Search for the cell housing the specified text and yield its (X, Y) center coordinate. 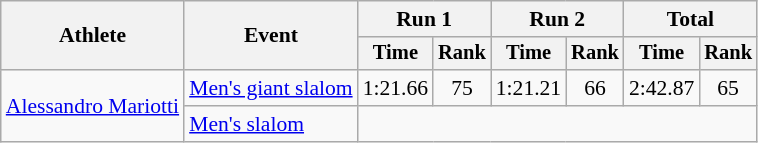
Men's giant slalom (271, 88)
Run 1 (424, 19)
Men's slalom (271, 124)
Athlete (92, 36)
75 (462, 88)
Event (271, 36)
Total (690, 19)
66 (595, 88)
1:21.66 (396, 88)
65 (728, 88)
1:21.21 (528, 88)
Run 2 (558, 19)
2:42.87 (662, 88)
Alessandro Mariotti (92, 106)
